Pinpoint the cell where the given text exists, returning its [x, y] midpoint coordinate. 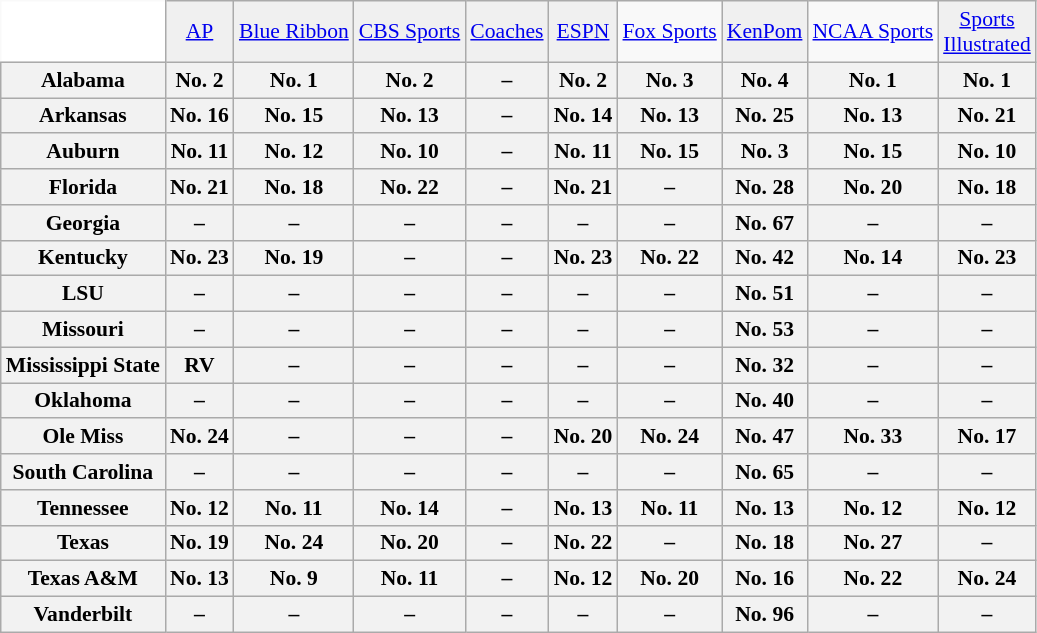
SportsIllustrated [987, 32]
NCAA Sports [872, 32]
ESPN [584, 32]
LSU [83, 294]
No. 53 [765, 330]
Alabama [83, 80]
Coaches [506, 32]
No. 25 [765, 116]
Blue Ribbon [294, 32]
No. 51 [765, 294]
Kentucky [83, 258]
No. 28 [765, 187]
Georgia [83, 223]
AP [200, 32]
Tennessee [83, 508]
No. 67 [765, 223]
No. 65 [765, 472]
Fox Sports [669, 32]
Missouri [83, 330]
Oklahoma [83, 401]
Texas [83, 543]
Arkansas [83, 116]
No. 27 [872, 543]
South Carolina [83, 472]
Auburn [83, 152]
No. 9 [294, 579]
KenPom [765, 32]
No. 40 [765, 401]
No. 32 [765, 365]
Mississippi State [83, 365]
No. 33 [872, 437]
Vanderbilt [83, 615]
No. 42 [765, 258]
Texas A&M [83, 579]
CBS Sports [410, 32]
No. 17 [987, 437]
Ole Miss [83, 437]
No. 4 [765, 80]
No. 47 [765, 437]
No. 96 [765, 615]
RV [200, 365]
Florida [83, 187]
